Identify which cell holds the provided text, then report its [x, y] central coordinate. 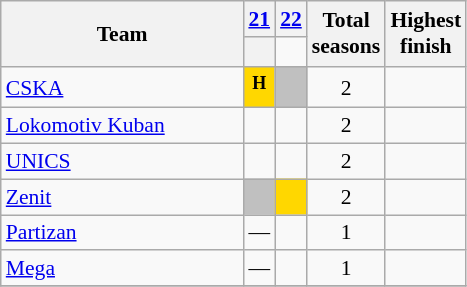
Team [122, 34]
22 [291, 19]
Partizan [122, 233]
Totalseasons [346, 34]
Lokomotiv Kuban [122, 126]
Zenit [122, 197]
UNICS [122, 162]
CSKA [122, 88]
Mega [122, 269]
Highestfinish [426, 34]
H [259, 88]
21 [259, 19]
